From the cell containing the given text, extract its center point as (X, Y) coordinate. 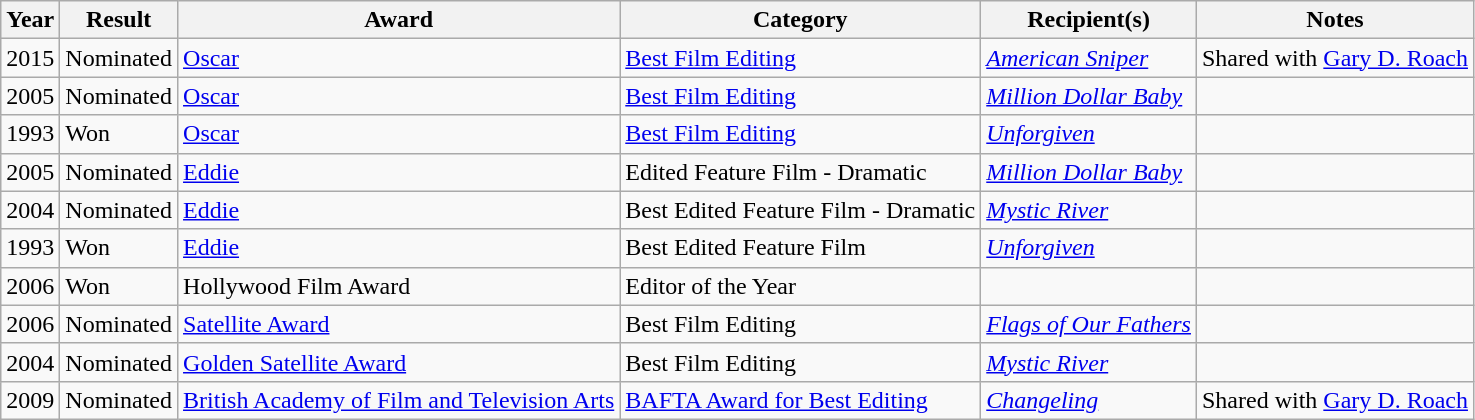
British Academy of Film and Television Arts (399, 400)
Award (399, 20)
Category (800, 20)
Satellite Award (399, 324)
Hollywood Film Award (399, 286)
Edited Feature Film - Dramatic (800, 172)
American Sniper (1089, 58)
Result (119, 20)
Notes (1334, 20)
Flags of Our Fathers (1089, 324)
Editor of the Year (800, 286)
2009 (30, 400)
Best Edited Feature Film - Dramatic (800, 210)
Golden Satellite Award (399, 362)
Changeling (1089, 400)
BAFTA Award for Best Editing (800, 400)
2015 (30, 58)
Recipient(s) (1089, 20)
Year (30, 20)
Best Edited Feature Film (800, 248)
